Detect which cell encompasses the target text, then output its [X, Y] center coordinate. 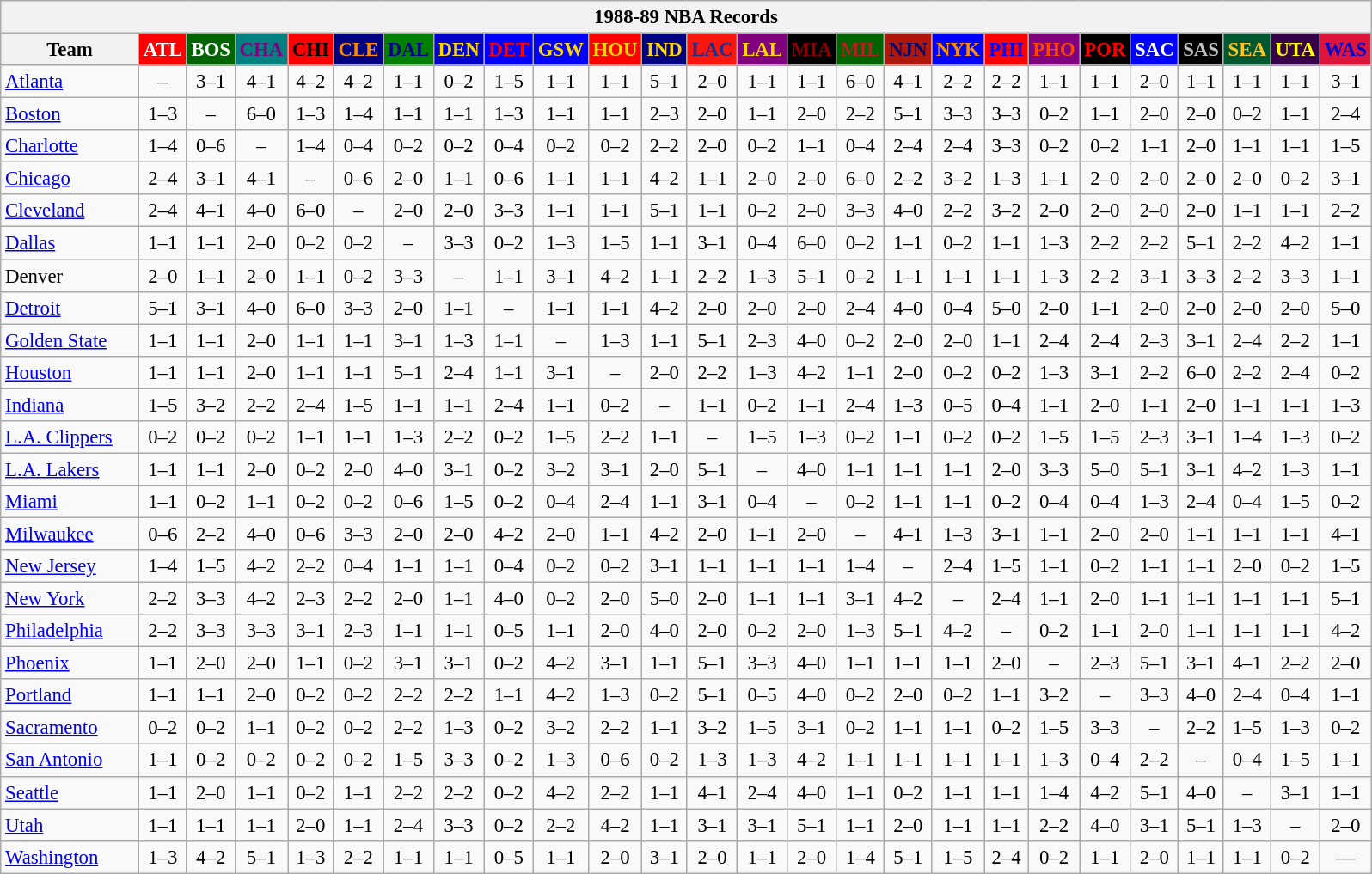
Charlotte [70, 146]
Detroit [70, 308]
PHO [1054, 50]
Denver [70, 276]
NYK [958, 50]
LAL [762, 50]
Utah [70, 825]
DET [509, 50]
SAS [1201, 50]
Philadelphia [70, 631]
L.A. Lakers [70, 469]
Miami [70, 502]
HOU [616, 50]
DEN [459, 50]
GSW [560, 50]
1988-89 NBA Records [686, 17]
Cleveland [70, 211]
Phoenix [70, 663]
San Antonio [70, 761]
MIA [812, 50]
Atlanta [70, 82]
Houston [70, 372]
CLE [358, 50]
Dallas [70, 243]
Team [70, 50]
SEA [1246, 50]
Sacramento [70, 728]
CHI [310, 50]
IND [665, 50]
ATL [162, 50]
LAC [712, 50]
— [1345, 857]
Washington [70, 857]
Seattle [70, 792]
Boston [70, 114]
DAL [409, 50]
New Jersey [70, 566]
SAC [1155, 50]
NJN [908, 50]
Chicago [70, 179]
MIL [861, 50]
Milwaukee [70, 534]
Portland [70, 695]
L.A. Clippers [70, 437]
CHA [261, 50]
WAS [1345, 50]
Golden State [70, 340]
UTA [1295, 50]
PHI [1006, 50]
New York [70, 599]
BOS [211, 50]
Indiana [70, 405]
POR [1106, 50]
